Return the [X, Y] coordinate for the center point of the cell that contains the specified text.  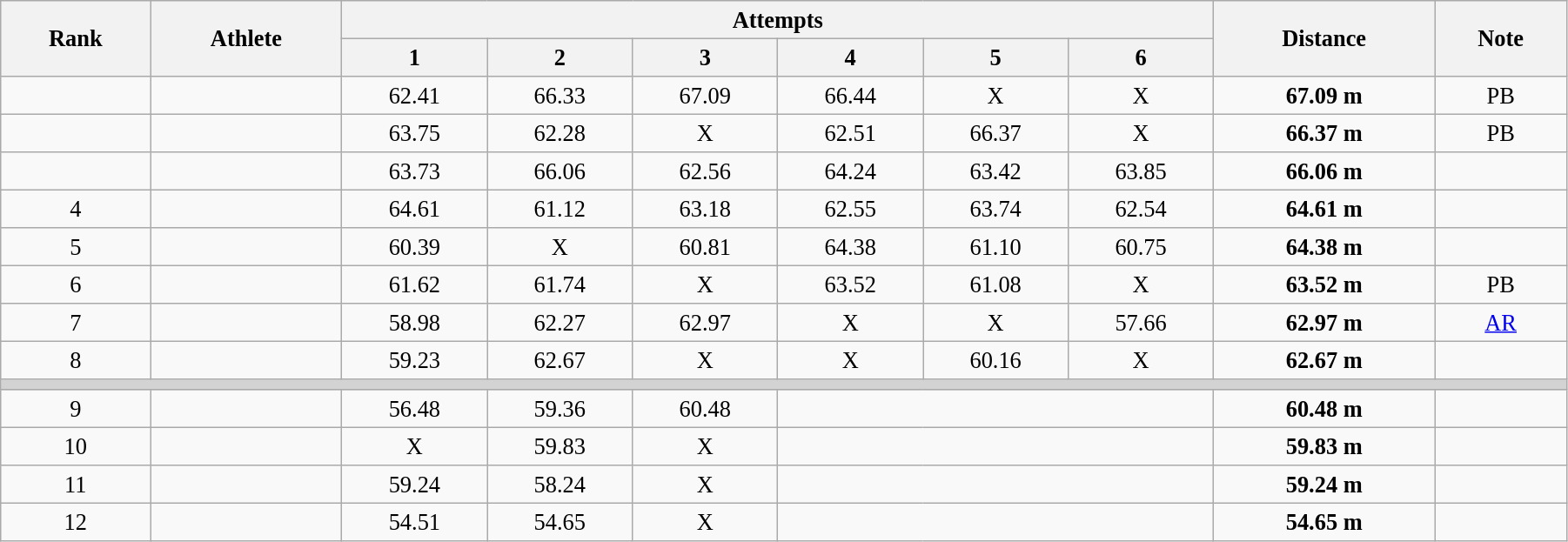
62.67 m [1324, 360]
66.44 [851, 95]
67.09 [705, 95]
64.24 [851, 171]
63.74 [995, 209]
64.61 [414, 209]
3 [705, 57]
61.08 [995, 284]
63.85 [1142, 171]
66.06 m [1324, 171]
61.74 [560, 284]
60.75 [1142, 247]
59.36 [560, 409]
57.66 [1142, 323]
60.48 m [1324, 409]
11 [76, 485]
Distance [1324, 38]
59.24 m [1324, 485]
62.67 [560, 360]
64.38 m [1324, 247]
62.97 m [1324, 323]
60.48 [705, 409]
63.73 [414, 171]
63.52 m [1324, 284]
58.98 [414, 323]
61.62 [414, 284]
59.23 [414, 360]
61.10 [995, 247]
8 [76, 360]
62.54 [1142, 209]
54.65 m [1324, 522]
66.06 [560, 171]
60.81 [705, 247]
9 [76, 409]
66.33 [560, 95]
Athlete [246, 38]
64.61 m [1324, 209]
64.38 [851, 247]
59.83 m [1324, 446]
63.75 [414, 133]
63.18 [705, 209]
62.27 [560, 323]
58.24 [560, 485]
Note [1501, 38]
60.39 [414, 247]
62.28 [560, 133]
54.65 [560, 522]
62.56 [705, 171]
60.16 [995, 360]
62.41 [414, 95]
7 [76, 323]
2 [560, 57]
10 [76, 446]
63.42 [995, 171]
62.55 [851, 209]
AR [1501, 323]
Rank [76, 38]
61.12 [560, 209]
56.48 [414, 409]
62.51 [851, 133]
1 [414, 57]
66.37 m [1324, 133]
63.52 [851, 284]
Attempts [778, 19]
67.09 m [1324, 95]
59.83 [560, 446]
62.97 [705, 323]
59.24 [414, 485]
12 [76, 522]
54.51 [414, 522]
66.37 [995, 133]
